Scan for the cell matching the given text and deliver its (X, Y) coordinate at center. 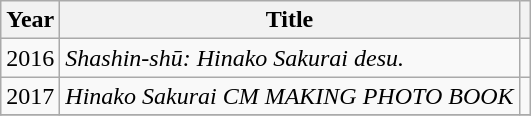
2017 (30, 96)
Shashin-shū: Hinako Sakurai desu. (290, 58)
Title (290, 20)
2016 (30, 58)
Hinako Sakurai CM MAKING PHOTO BOOK (290, 96)
Year (30, 20)
